Search for the cell housing the specified text and yield its (x, y) center coordinate. 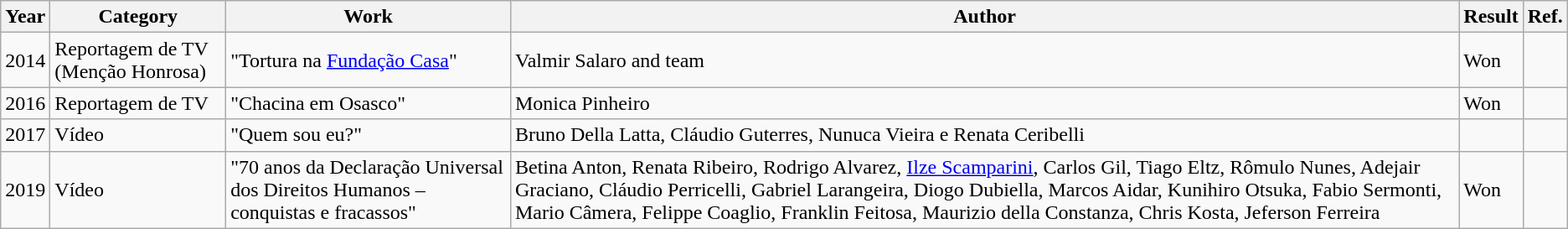
2017 (25, 135)
Ref. (1545, 17)
Valmir Salaro and team (984, 60)
2019 (25, 190)
Monica Pinheiro (984, 103)
2014 (25, 60)
"70 anos da Declaração Universal dos Direitos Humanos – conquistas e fracassos" (369, 190)
Work (369, 17)
Reportagem de TV (Menção Honrosa) (138, 60)
"Chacina em Osasco" (369, 103)
"Tortura na Fundação Casa" (369, 60)
Reportagem de TV (138, 103)
Author (984, 17)
2016 (25, 103)
"Quem sou eu?" (369, 135)
Bruno Della Latta, Cláudio Guterres, Nunuca Vieira e Renata Ceribelli (984, 135)
Result (1491, 17)
Year (25, 17)
Category (138, 17)
